Return the (x, y) coordinate for the center point of the cell that contains the specified text.  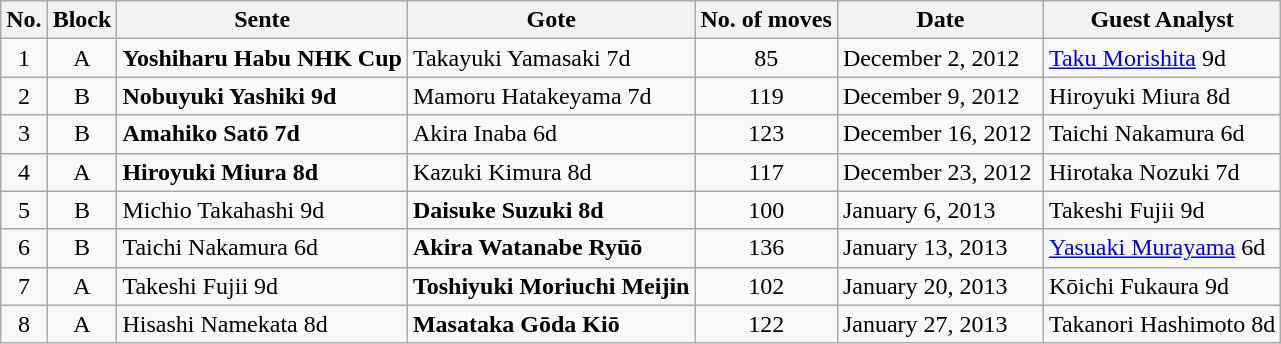
3 (24, 134)
December 23, 2012 (940, 172)
100 (766, 210)
6 (24, 248)
Kōichi Fukaura 9d (1162, 286)
117 (766, 172)
Hisashi Namekata 8d (262, 324)
December 16, 2012 (940, 134)
Daisuke Suzuki 8d (551, 210)
Guest Analyst (1162, 20)
85 (766, 58)
January 20, 2013 (940, 286)
Nobuyuki Yashiki 9d (262, 96)
December 9, 2012 (940, 96)
119 (766, 96)
Takanori Hashimoto 8d (1162, 324)
December 2, 2012 (940, 58)
No. (24, 20)
January 13, 2013 (940, 248)
Masataka Gōda Kiō (551, 324)
Yoshiharu Habu NHK Cup (262, 58)
Mamoru Hatakeyama 7d (551, 96)
4 (24, 172)
Sente (262, 20)
Block (82, 20)
122 (766, 324)
January 6, 2013 (940, 210)
No. of moves (766, 20)
136 (766, 248)
8 (24, 324)
Toshiyuki Moriuchi Meijin (551, 286)
January 27, 2013 (940, 324)
102 (766, 286)
Kazuki Kimura 8d (551, 172)
Hirotaka Nozuki 7d (1162, 172)
Date (940, 20)
Amahiko Satō 7d (262, 134)
2 (24, 96)
Michio Takahashi 9d (262, 210)
Gote (551, 20)
Akira Watanabe Ryūō (551, 248)
5 (24, 210)
123 (766, 134)
1 (24, 58)
Taku Morishita 9d (1162, 58)
Takayuki Yamasaki 7d (551, 58)
Yasuaki Murayama 6d (1162, 248)
7 (24, 286)
Akira Inaba 6d (551, 134)
